Extract the [X, Y] coordinate from the center of the cell holding the provided text.  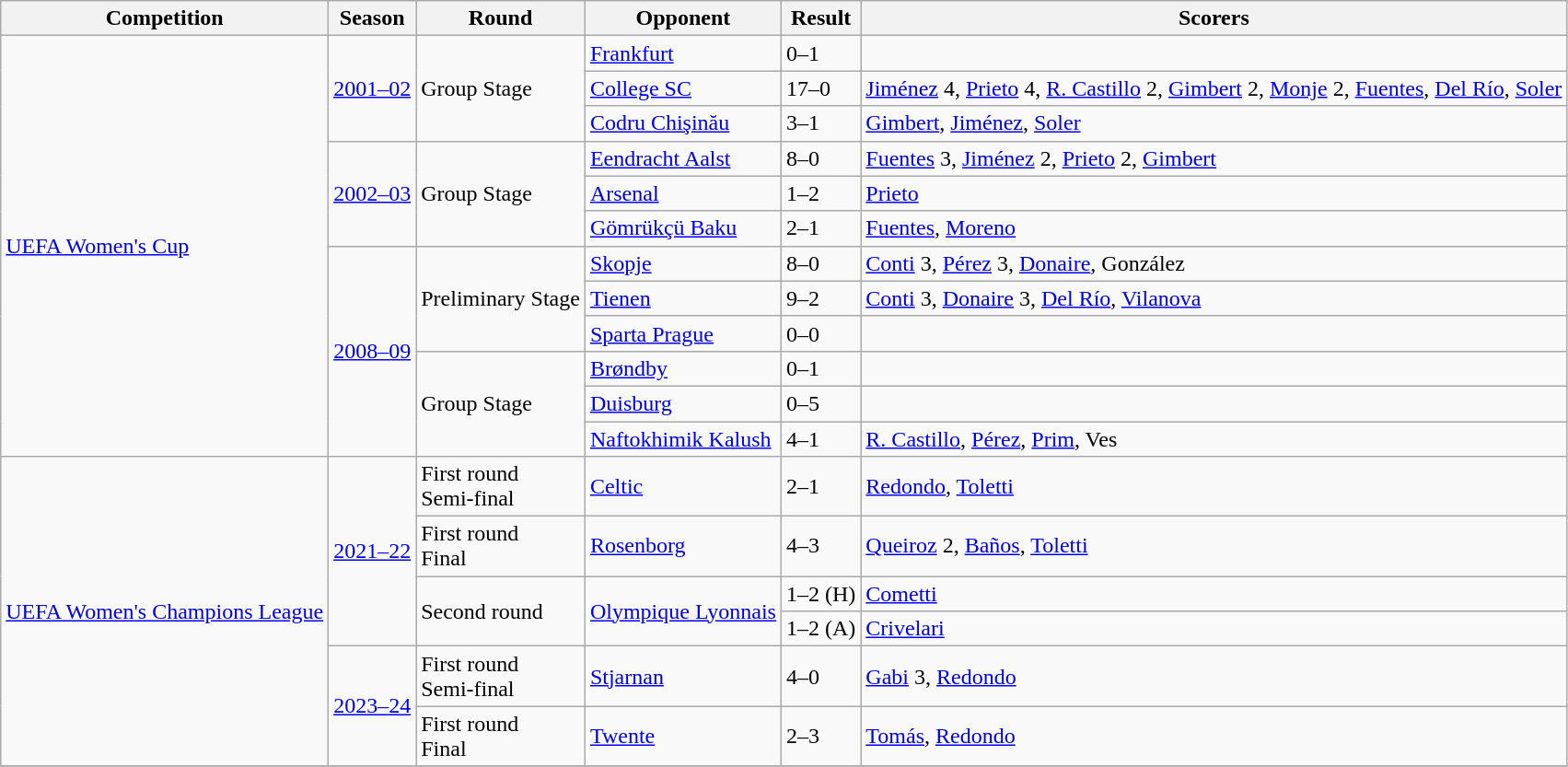
4–1 [820, 439]
Jiménez 4, Prieto 4, R. Castillo 2, Gimbert 2, Monje 2, Fuentes, Del Río, Soler [1214, 88]
Rosenborg [683, 547]
Tienen [683, 298]
Competition [165, 18]
Opponent [683, 18]
9–2 [820, 298]
R. Castillo, Pérez, Prim, Ves [1214, 439]
4–0 [820, 676]
Stjarnan [683, 676]
2008–09 [372, 351]
Result [820, 18]
Cometti [1214, 594]
0–0 [820, 333]
0–5 [820, 403]
UEFA Women's Champions League [165, 611]
Gabi 3, Redondo [1214, 676]
Conti 3, Pérez 3, Donaire, González [1214, 263]
Twente [683, 737]
Fuentes, Moreno [1214, 228]
2021–22 [372, 552]
Round [501, 18]
2001–02 [372, 88]
Preliminary Stage [501, 298]
Queiroz 2, Baños, Toletti [1214, 547]
2002–03 [372, 193]
Tomás, Redondo [1214, 737]
Conti 3, Donaire 3, Del Río, Vilanova [1214, 298]
Gömrükçü Baku [683, 228]
Skopje [683, 263]
Fuentes 3, Jiménez 2, Prieto 2, Gimbert [1214, 158]
Crivelari [1214, 629]
College SC [683, 88]
1–2 (H) [820, 594]
Second round [501, 611]
Celtic [683, 486]
1–2 (A) [820, 629]
Sparta Prague [683, 333]
Naftokhimik Kalush [683, 439]
1–2 [820, 193]
Redondo, Toletti [1214, 486]
Olympique Lyonnais [683, 611]
2–3 [820, 737]
2023–24 [372, 706]
4–3 [820, 547]
Prieto [1214, 193]
3–1 [820, 123]
Arsenal [683, 193]
UEFA Women's Cup [165, 247]
Frankfurt [683, 53]
Gimbert, Jiménez, Soler [1214, 123]
Codru Chişinău [683, 123]
Brøndby [683, 368]
Season [372, 18]
Duisburg [683, 403]
Eendracht Aalst [683, 158]
17–0 [820, 88]
Scorers [1214, 18]
